Find where the given text appears and provide that cell's center as (X, Y) coordinate. 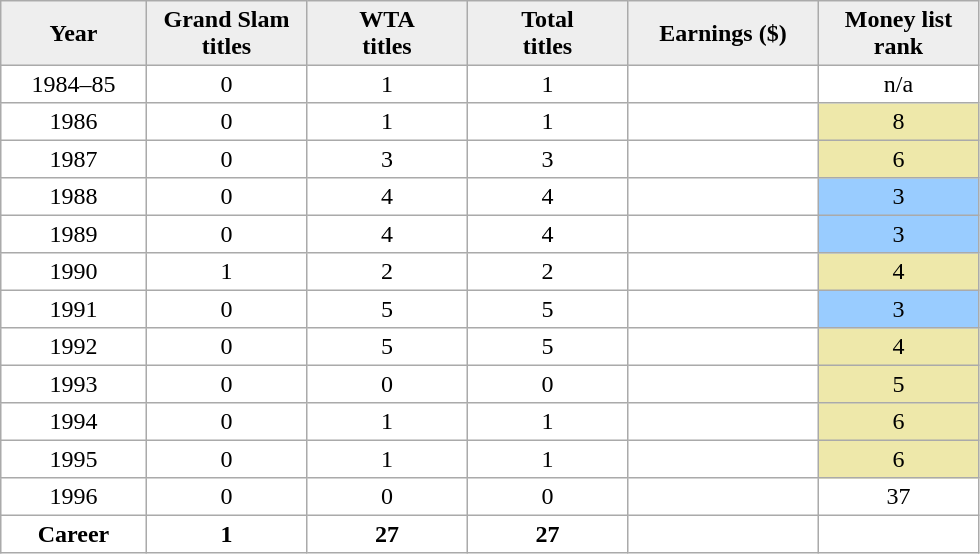
Career (74, 534)
n/a (898, 84)
1987 (74, 159)
1984–85 (74, 84)
1986 (74, 122)
1994 (74, 422)
1995 (74, 459)
1991 (74, 309)
1990 (74, 272)
1992 (74, 347)
Total titles (547, 33)
1993 (74, 384)
Year (74, 33)
1988 (74, 197)
Earnings ($) (723, 33)
1989 (74, 234)
1996 (74, 497)
37 (898, 497)
Money list rank (898, 33)
WTA titles (387, 33)
Grand Slam titles (226, 33)
8 (898, 122)
